Extract the [x, y] coordinate from the center of the cell holding the provided text.  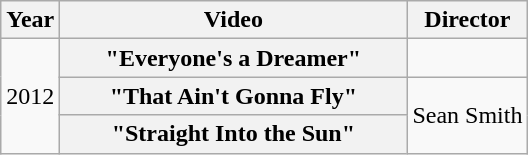
"That Ain't Gonna Fly" [234, 96]
2012 [30, 96]
Year [30, 20]
"Everyone's a Dreamer" [234, 58]
Director [468, 20]
Sean Smith [468, 115]
Video [234, 20]
"Straight Into the Sun" [234, 134]
